Find where the given text appears and provide that cell's center as (X, Y) coordinate. 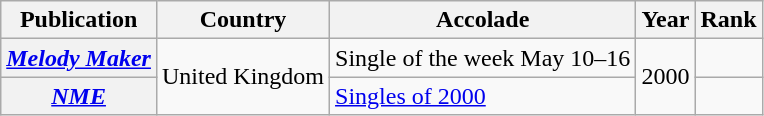
NME (79, 96)
2000 (666, 77)
Publication (79, 20)
Single of the week May 10–16 (483, 58)
Accolade (483, 20)
United Kingdom (242, 77)
Country (242, 20)
Melody Maker (79, 58)
Year (666, 20)
Singles of 2000 (483, 96)
Rank (728, 20)
